Extract the (x, y) coordinate from the center of the cell holding the provided text.  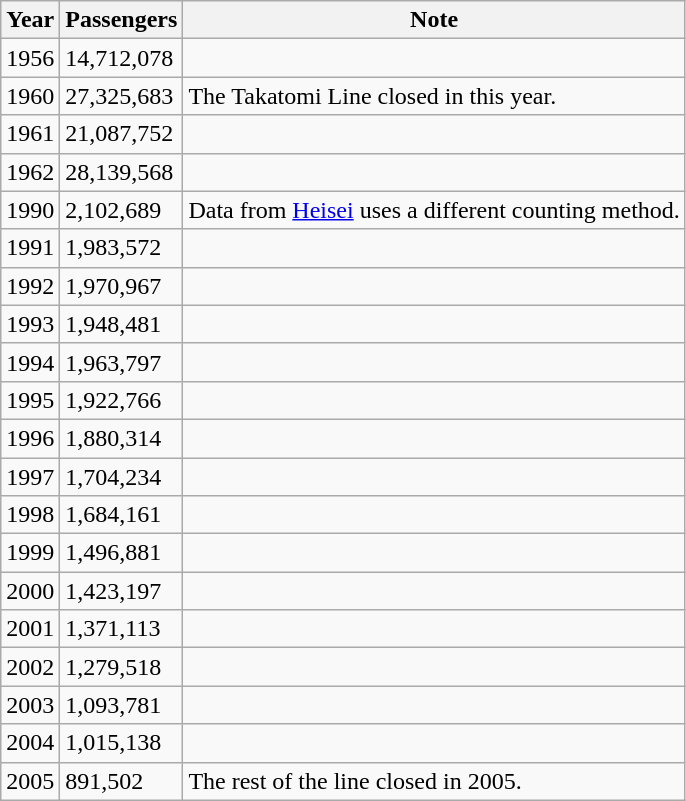
2002 (30, 667)
1,093,781 (122, 705)
1,948,481 (122, 324)
1,496,881 (122, 553)
1961 (30, 134)
1,880,314 (122, 438)
1996 (30, 438)
1,279,518 (122, 667)
1990 (30, 210)
1,963,797 (122, 362)
1,015,138 (122, 743)
1999 (30, 553)
Year (30, 20)
1,970,967 (122, 286)
1994 (30, 362)
1993 (30, 324)
1992 (30, 286)
2001 (30, 629)
1997 (30, 477)
28,139,568 (122, 172)
1,423,197 (122, 591)
Passengers (122, 20)
14,712,078 (122, 58)
2003 (30, 705)
1962 (30, 172)
1,704,234 (122, 477)
1,922,766 (122, 400)
1998 (30, 515)
2000 (30, 591)
1956 (30, 58)
1960 (30, 96)
The rest of the line closed in 2005. (434, 781)
2005 (30, 781)
1,983,572 (122, 248)
The Takatomi Line closed in this year. (434, 96)
2004 (30, 743)
Data from Heisei uses a different counting method. (434, 210)
1,371,113 (122, 629)
21,087,752 (122, 134)
891,502 (122, 781)
1995 (30, 400)
2,102,689 (122, 210)
1991 (30, 248)
1,684,161 (122, 515)
Note (434, 20)
27,325,683 (122, 96)
